Identify which cell holds the provided text, then report its (x, y) central coordinate. 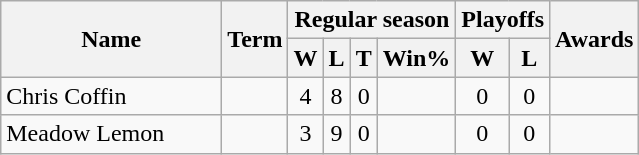
Win% (416, 58)
Playoffs (503, 20)
9 (336, 134)
T (364, 58)
8 (336, 96)
4 (306, 96)
Term (255, 39)
3 (306, 134)
Name (112, 39)
Chris Coffin (112, 96)
Regular season (372, 20)
Awards (594, 39)
Meadow Lemon (112, 134)
